Return (x, y) of the center of cell containing provided text 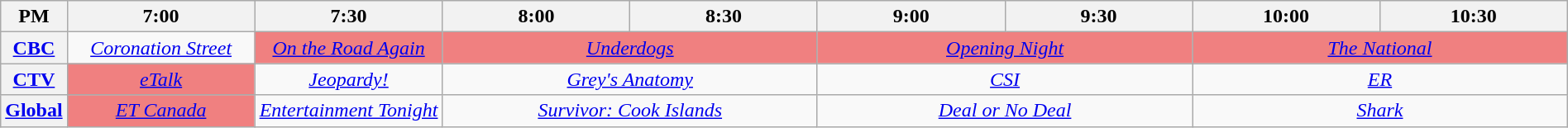
ER (1380, 79)
ET Canada (160, 111)
Global (34, 111)
10:30 (1474, 17)
10:00 (1287, 17)
Deal or No Deal (1004, 111)
Jeopardy! (349, 79)
PM (34, 17)
7:30 (349, 17)
CBC (34, 48)
Underdogs (630, 48)
CTV (34, 79)
8:00 (536, 17)
Entertainment Tonight (349, 111)
9:00 (911, 17)
CSI (1004, 79)
On the Road Again (349, 48)
8:30 (724, 17)
Opening Night (1004, 48)
Shark (1380, 111)
Survivor: Cook Islands (630, 111)
7:00 (160, 17)
Grey's Anatomy (630, 79)
9:30 (1098, 17)
eTalk (160, 79)
The National (1380, 48)
Coronation Street (160, 48)
